Find where the given text appears and provide that cell's center as [x, y] coordinate. 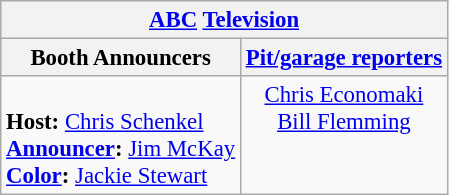
Host: Chris Schenkel Announcer: Jim McKay Color: Jackie Stewart [121, 136]
Booth Announcers [121, 58]
Chris EconomakiBill Flemming [344, 136]
Pit/garage reporters [344, 58]
ABC Television [224, 20]
